Provide the [X, Y] coordinate of the cell's center where the given text is located.  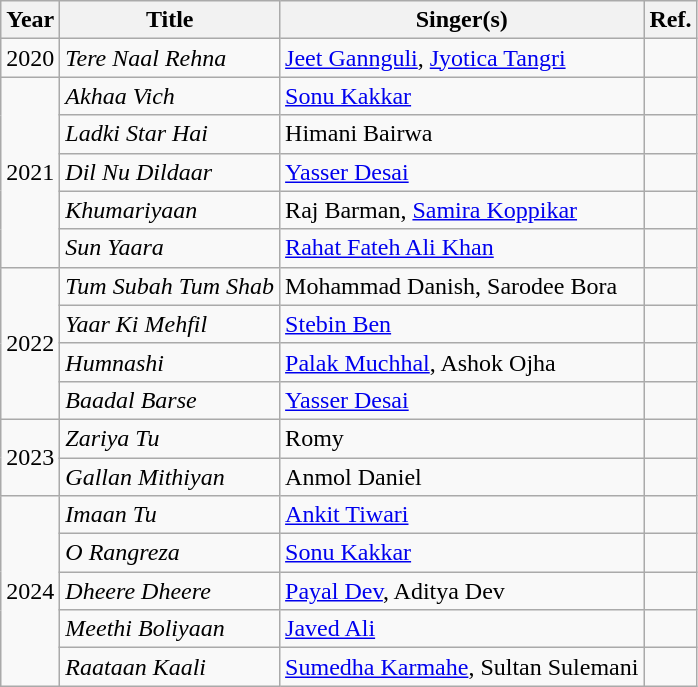
Dheere Dheere [170, 591]
Sun Yaara [170, 248]
Dil Nu Dildaar [170, 172]
Sumedha Karmahe, Sultan Sulemani [462, 667]
Himani Bairwa [462, 134]
Baadal Barse [170, 400]
Imaan Tu [170, 515]
Yaar Ki Mehfil [170, 324]
Tere Naal Rehna [170, 58]
Khumariyaan [170, 210]
Javed Ali [462, 629]
Gallan Mithiyan [170, 477]
Akhaa Vich [170, 96]
Singer(s) [462, 20]
2024 [30, 591]
Raataan Kaali [170, 667]
Romy [462, 438]
Anmol Daniel [462, 477]
Mohammad Danish, Sarodee Bora [462, 286]
Stebin Ben [462, 324]
2020 [30, 58]
Meethi Boliyaan [170, 629]
Palak Muchhal, Ashok Ojha [462, 362]
2022 [30, 343]
Zariya Tu [170, 438]
Ref. [670, 20]
Payal Dev, Aditya Dev [462, 591]
O Rangreza [170, 553]
Jeet Gannguli, Jyotica Tangri [462, 58]
Rahat Fateh Ali Khan [462, 248]
Ladki Star Hai [170, 134]
2021 [30, 172]
2023 [30, 457]
Humnashi [170, 362]
Ankit Tiwari [462, 515]
Raj Barman, Samira Koppikar [462, 210]
Tum Subah Tum Shab [170, 286]
Year [30, 20]
Title [170, 20]
